Output the [X, Y] coordinate of the center of the cell containing the given text.  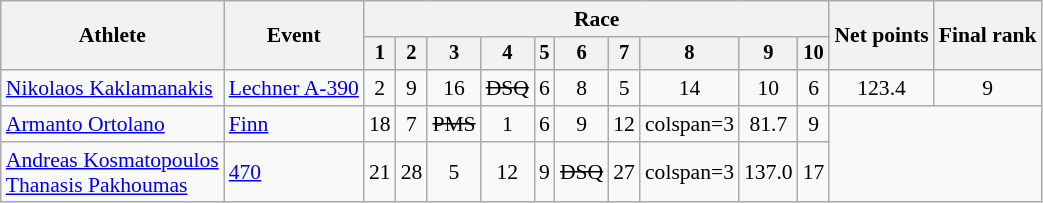
Andreas KosmatopoulosThanasis Pakhoumas [112, 172]
Nikolaos Kaklamanakis [112, 88]
17 [814, 172]
Armanto Ortolano [112, 124]
Event [294, 36]
Lechner A-390 [294, 88]
123.4 [881, 88]
470 [294, 172]
137.0 [768, 172]
27 [624, 172]
Finn [294, 124]
Final rank [988, 36]
PMS [454, 124]
3 [454, 54]
21 [380, 172]
14 [690, 88]
16 [454, 88]
28 [412, 172]
Athlete [112, 36]
18 [380, 124]
81.7 [768, 124]
Net points [881, 36]
4 [508, 54]
Race [597, 19]
